Return [X, Y] of the center of cell containing provided text 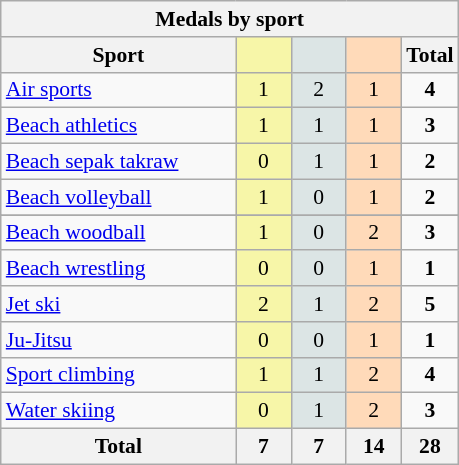
Sport climbing [118, 375]
Jet ski [118, 304]
Beach volleyball [118, 197]
Medals by sport [230, 19]
Air sports [118, 90]
28 [430, 447]
Beach athletics [118, 126]
5 [430, 304]
14 [374, 447]
Sport [118, 55]
Beach wrestling [118, 269]
Beach woodball [118, 233]
Beach sepak takraw [118, 162]
Water skiing [118, 411]
Ju-Jitsu [118, 340]
